Extract the (x, y) coordinate from the center of the cell holding the provided text.  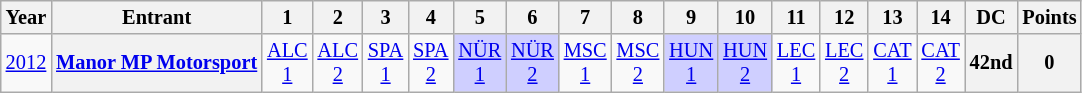
8 (638, 17)
Year (26, 17)
HUN2 (745, 63)
6 (532, 17)
7 (586, 17)
42nd (992, 63)
SPA2 (430, 63)
HUN1 (691, 63)
9 (691, 17)
14 (940, 17)
Entrant (156, 17)
4 (430, 17)
Manor MP Motorsport (156, 63)
SPA1 (386, 63)
10 (745, 17)
2 (338, 17)
DC (992, 17)
LEC1 (796, 63)
2012 (26, 63)
ALC2 (338, 63)
3 (386, 17)
0 (1049, 63)
NÜR1 (480, 63)
NÜR2 (532, 63)
Points (1049, 17)
5 (480, 17)
11 (796, 17)
12 (844, 17)
1 (287, 17)
LEC2 (844, 63)
ALC1 (287, 63)
13 (892, 17)
MSC1 (586, 63)
CAT1 (892, 63)
MSC2 (638, 63)
CAT2 (940, 63)
